Capture the cell that displays the provided text and extract its (X, Y) central coordinate. 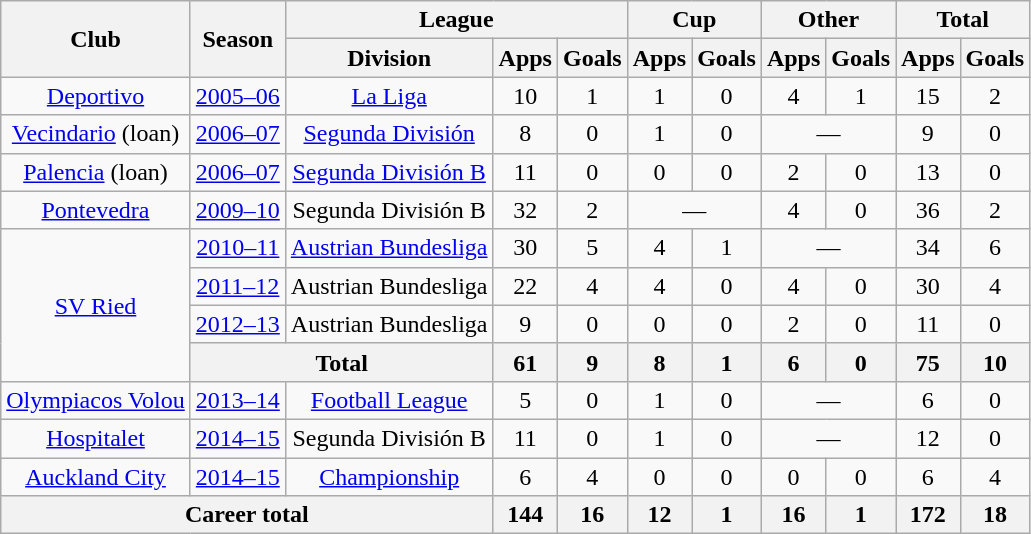
Auckland City (96, 477)
La Liga (389, 96)
144 (525, 515)
36 (928, 210)
2011–12 (238, 286)
Palencia (loan) (96, 172)
Segunda División (389, 134)
34 (928, 248)
Pontevedra (96, 210)
Vecindario (loan) (96, 134)
Other (828, 20)
2013–14 (238, 400)
Cup (694, 20)
Career total (247, 515)
2005–06 (238, 96)
Season (238, 39)
2009–10 (238, 210)
SV Ried (96, 305)
32 (525, 210)
Division (389, 58)
61 (525, 362)
2012–13 (238, 324)
18 (995, 515)
Deportivo (96, 96)
Hospitalet (96, 438)
League (456, 20)
15 (928, 96)
Championship (389, 477)
Club (96, 39)
13 (928, 172)
2010–11 (238, 248)
22 (525, 286)
75 (928, 362)
Football League (389, 400)
172 (928, 515)
Olympiacos Volou (96, 400)
